Detect which cell encompasses the target text, then output its (x, y) center coordinate. 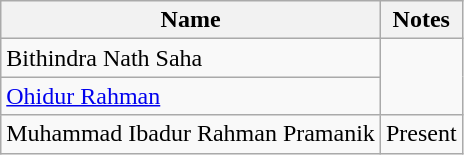
Bithindra Nath Saha (191, 58)
Muhammad Ibadur Rahman Pramanik (191, 134)
Ohidur Rahman (191, 96)
Name (191, 20)
Notes (421, 20)
Present (421, 134)
